Find where the given text appears and provide that cell's center as (x, y) coordinate. 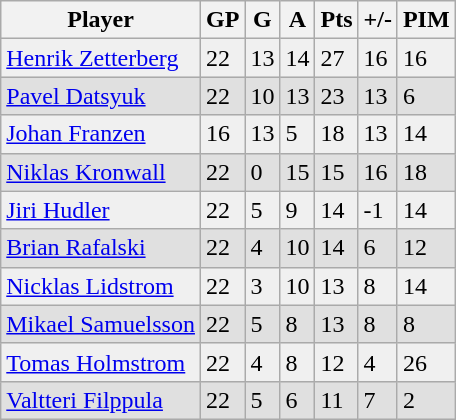
11 (336, 400)
2 (426, 400)
Brian Rafalski (101, 248)
Henrik Zetterberg (101, 58)
27 (336, 58)
Tomas Holmstrom (101, 362)
Player (101, 20)
Pavel Datsyuk (101, 96)
3 (262, 286)
Mikael Samuelsson (101, 324)
Valtteri Filppula (101, 400)
9 (298, 210)
-1 (378, 210)
7 (378, 400)
PIM (426, 20)
+/- (378, 20)
GP (222, 20)
23 (336, 96)
Johan Franzen (101, 134)
Niklas Kronwall (101, 172)
Pts (336, 20)
Jiri Hudler (101, 210)
0 (262, 172)
Nicklas Lidstrom (101, 286)
G (262, 20)
26 (426, 362)
A (298, 20)
